Identify which cell holds the provided text, then report its [X, Y] central coordinate. 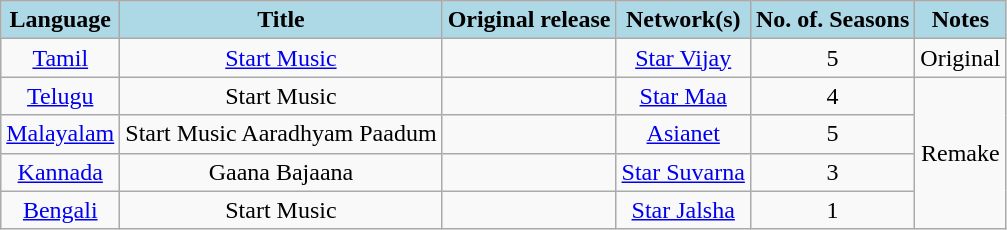
Star Vijay [683, 58]
Malayalam [60, 134]
Star Suvarna [683, 172]
Asianet [683, 134]
Remake [960, 153]
Network(s) [683, 20]
Bengali [60, 210]
Star Maa [683, 96]
Original [960, 58]
Original release [529, 20]
Telugu [60, 96]
Kannada [60, 172]
Tamil [60, 58]
1 [832, 210]
4 [832, 96]
Gaana Bajaana [281, 172]
Star Jalsha [683, 210]
Notes [960, 20]
Start Music Aaradhyam Paadum [281, 134]
Language [60, 20]
No. of. Seasons [832, 20]
Title [281, 20]
3 [832, 172]
